Identify which cell holds the provided text, then report its (x, y) central coordinate. 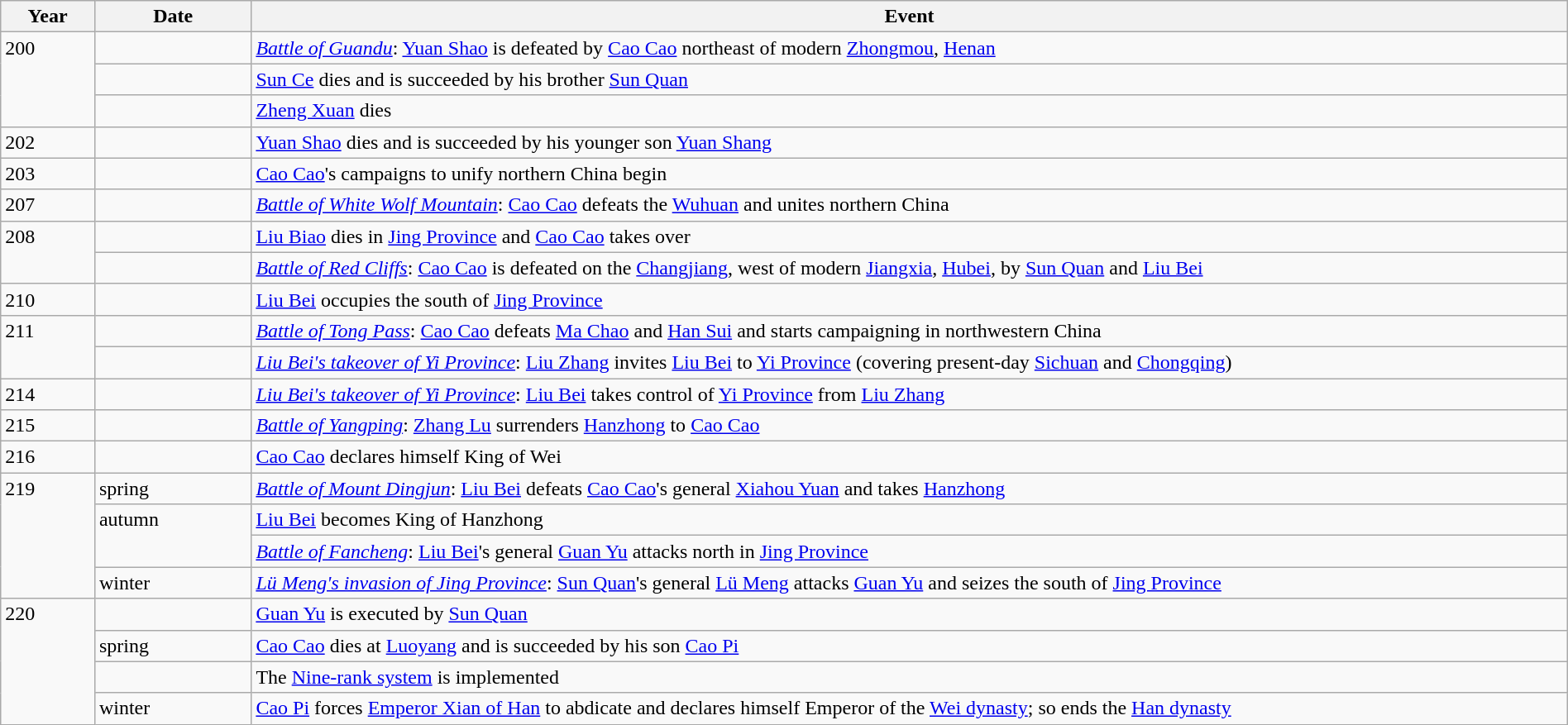
Date (172, 17)
214 (48, 394)
Cao Cao declares himself King of Wei (910, 457)
Battle of Yangping: Zhang Lu surrenders Hanzhong to Cao Cao (910, 426)
Battle of White Wolf Mountain: Cao Cao defeats the Wuhuan and unites northern China (910, 205)
Yuan Shao dies and is succeeded by his younger son Yuan Shang (910, 142)
autumn (172, 536)
Cao Cao's campaigns to unify northern China begin (910, 174)
202 (48, 142)
Cao Cao dies at Luoyang and is succeeded by his son Cao Pi (910, 646)
Zheng Xuan dies (910, 111)
220 (48, 661)
Liu Bei's takeover of Yi Province: Liu Bei takes control of Yi Province from Liu Zhang (910, 394)
219 (48, 536)
The Nine-rank system is implemented (910, 677)
216 (48, 457)
Battle of Mount Dingjun: Liu Bei defeats Cao Cao's general Xiahou Yuan and takes Hanzhong (910, 489)
Liu Biao dies in Jing Province and Cao Cao takes over (910, 236)
Liu Bei's takeover of Yi Province: Liu Zhang invites Liu Bei to Yi Province (covering present-day Sichuan and Chongqing) (910, 362)
Battle of Red Cliffs: Cao Cao is defeated on the Changjiang, west of modern Jiangxia, Hubei, by Sun Quan and Liu Bei (910, 268)
200 (48, 79)
215 (48, 426)
Lü Meng's invasion of Jing Province: Sun Quan's general Lü Meng attacks Guan Yu and seizes the south of Jing Province (910, 583)
Liu Bei becomes King of Hanzhong (910, 520)
211 (48, 346)
Battle of Guandu: Yuan Shao is defeated by Cao Cao northeast of modern Zhongmou, Henan (910, 48)
210 (48, 299)
Guan Yu is executed by Sun Quan (910, 614)
Battle of Tong Pass: Cao Cao defeats Ma Chao and Han Sui and starts campaigning in northwestern China (910, 331)
203 (48, 174)
Year (48, 17)
207 (48, 205)
208 (48, 252)
Event (910, 17)
Sun Ce dies and is succeeded by his brother Sun Quan (910, 79)
Liu Bei occupies the south of Jing Province (910, 299)
Cao Pi forces Emperor Xian of Han to abdicate and declares himself Emperor of the Wei dynasty; so ends the Han dynasty (910, 708)
Battle of Fancheng: Liu Bei's general Guan Yu attacks north in Jing Province (910, 551)
